Provide the [X, Y] coordinate of the cell's center where the given text is located.  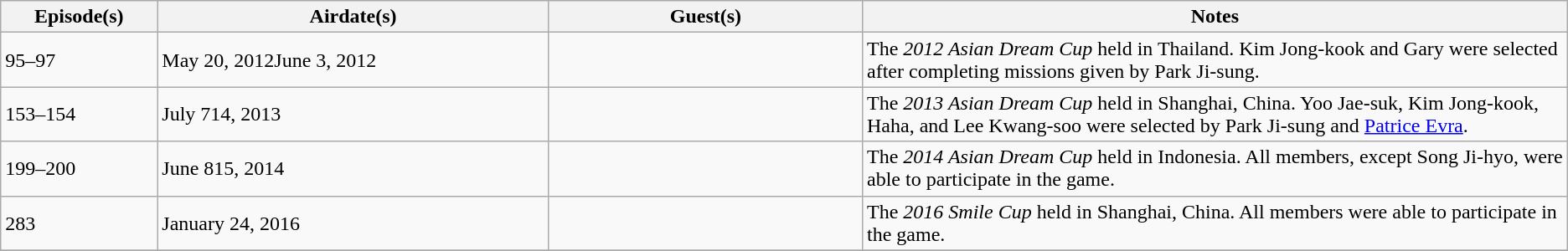
The 2012 Asian Dream Cup held in Thailand. Kim Jong-kook and Gary were selected after completing missions given by Park Ji-sung. [1215, 60]
Notes [1215, 17]
The 2016 Smile Cup held in Shanghai, China. All members were able to participate in the game. [1215, 223]
May 20, 2012June 3, 2012 [353, 60]
Guest(s) [705, 17]
Airdate(s) [353, 17]
283 [79, 223]
The 2013 Asian Dream Cup held in Shanghai, China. Yoo Jae-suk, Kim Jong-kook, Haha, and Lee Kwang-soo were selected by Park Ji-sung and Patrice Evra. [1215, 114]
153–154 [79, 114]
January 24, 2016 [353, 223]
95–97 [79, 60]
June 815, 2014 [353, 169]
July 714, 2013 [353, 114]
199–200 [79, 169]
Episode(s) [79, 17]
The 2014 Asian Dream Cup held in Indonesia. All members, except Song Ji-hyo, were able to participate in the game. [1215, 169]
